Locate the cell with the specified text and output its [x, y] center coordinate. 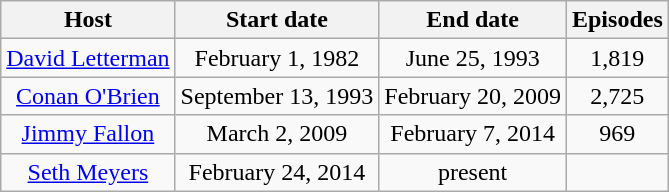
Host [88, 20]
present [473, 172]
End date [473, 20]
Seth Meyers [88, 172]
Episodes [617, 20]
2,725 [617, 96]
David Letterman [88, 58]
1,819 [617, 58]
February 1, 1982 [277, 58]
March 2, 2009 [277, 134]
February 20, 2009 [473, 96]
Jimmy Fallon [88, 134]
969 [617, 134]
September 13, 1993 [277, 96]
Conan O'Brien [88, 96]
Start date [277, 20]
February 24, 2014 [277, 172]
February 7, 2014 [473, 134]
June 25, 1993 [473, 58]
